Output the (x, y) coordinate of the center of the cell containing the given text.  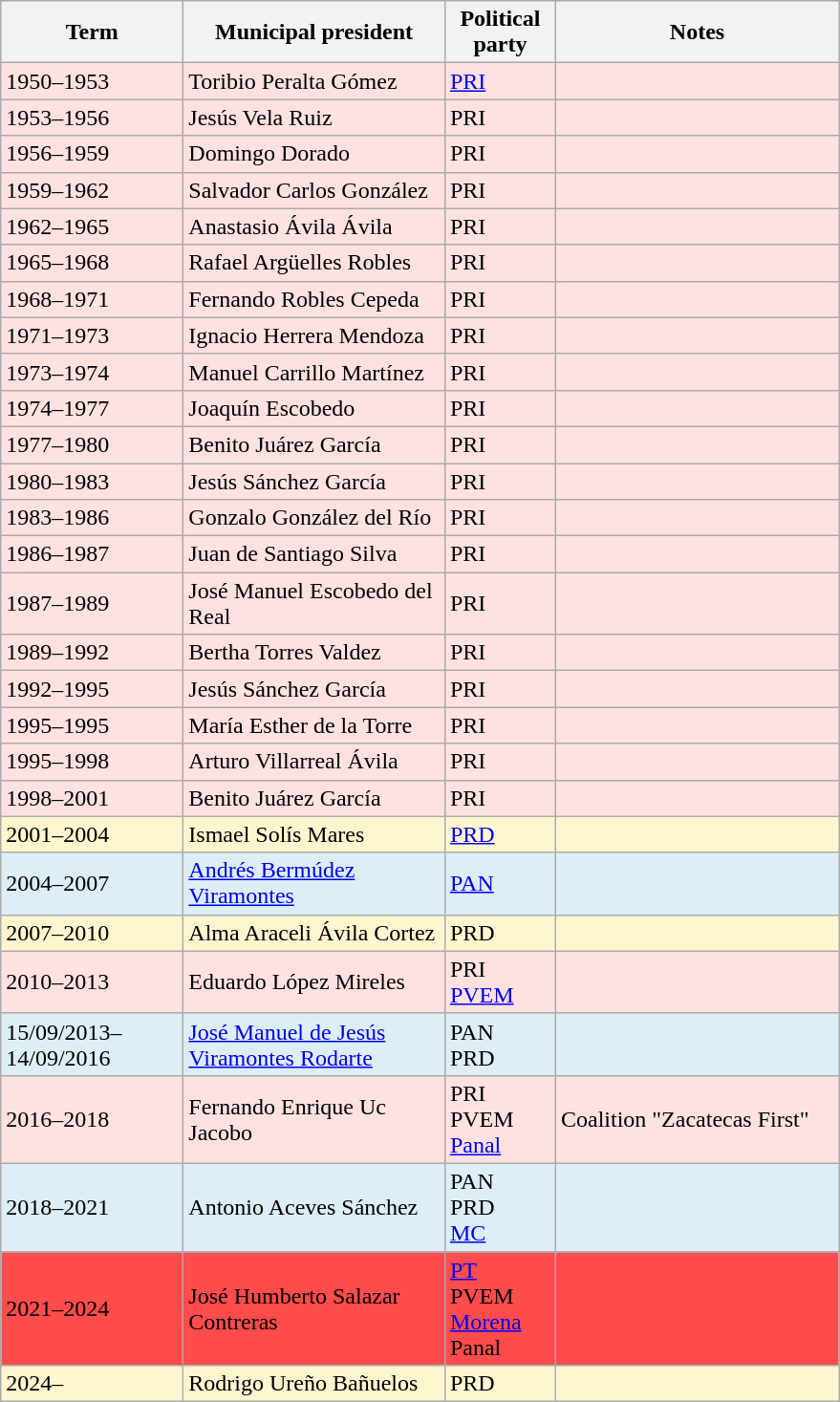
1973–1974 (92, 372)
María Esther de la Torre (314, 725)
Salvador Carlos González (314, 190)
José Humberto Salazar Contreras (314, 1309)
Manuel Carrillo Martínez (314, 372)
1968–1971 (92, 299)
Joaquín Escobedo (314, 408)
José Manuel de Jesús Viramontes Rodarte (314, 1044)
1980–1983 (92, 481)
Arturo Villarreal Ávila (314, 762)
Alma Araceli Ávila Cortez (314, 933)
2016–2018 (92, 1119)
Rodrigo Ureño Bañuelos (314, 1384)
1987–1989 (92, 604)
Notes (697, 32)
1962–1965 (92, 226)
2001–2004 (92, 834)
PAN PRD (500, 1044)
Juan de Santiago Silva (314, 554)
2010–2013 (92, 982)
PRI PVEM Panal (500, 1119)
Term (92, 32)
Fernando Robles Cepeda (314, 299)
2007–2010 (92, 933)
1995–1995 (92, 725)
Bertha Torres Valdez (314, 653)
1986–1987 (92, 554)
1977–1980 (92, 444)
1974–1977 (92, 408)
2004–2007 (92, 883)
1950–1953 (92, 81)
1992–1995 (92, 689)
Eduardo López Mireles (314, 982)
PRI PVEM (500, 982)
1971–1973 (92, 335)
Ismael Solís Mares (314, 834)
PAN (500, 883)
1953–1956 (92, 118)
1995–1998 (92, 762)
Jesús Vela Ruiz (314, 118)
Municipal president (314, 32)
2024– (92, 1384)
PT PVEM Morena Panal (500, 1309)
José Manuel Escobedo del Real (314, 604)
Rafael Argüelles Robles (314, 263)
Andrés Bermúdez Viramontes (314, 883)
PAN PRD MC (500, 1207)
Coalition "Zacatecas First" (697, 1119)
2018–2021 (92, 1207)
1983–1986 (92, 518)
1965–1968 (92, 263)
15/09/2013–14/09/2016 (92, 1044)
Ignacio Herrera Mendoza (314, 335)
2021–2024 (92, 1309)
Domingo Dorado (314, 154)
Anastasio Ávila Ávila (314, 226)
1956–1959 (92, 154)
Fernando Enrique Uc Jacobo (314, 1119)
Political party (500, 32)
Antonio Aceves Sánchez (314, 1207)
1959–1962 (92, 190)
1989–1992 (92, 653)
Toribio Peralta Gómez (314, 81)
Gonzalo González del Río (314, 518)
1998–2001 (92, 798)
